Determine the [x, y] coordinate at the center of the cell enclosing the given text.  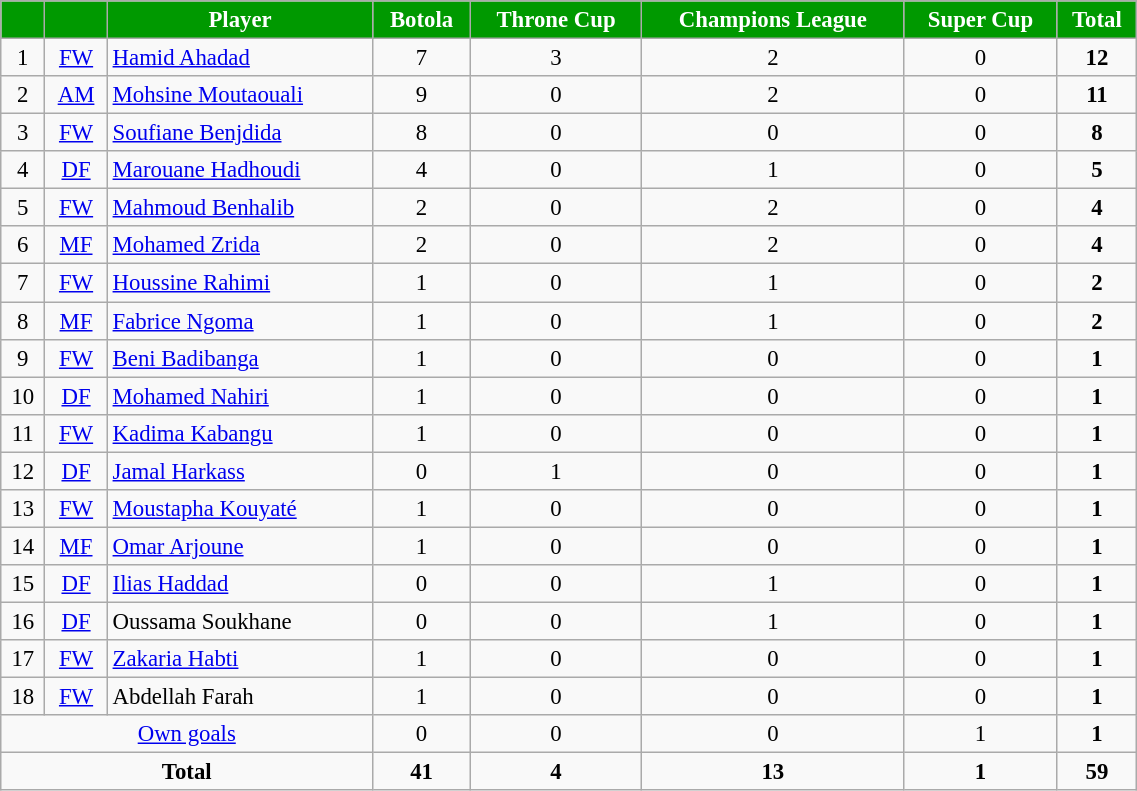
16 [23, 621]
Abdellah Farah [240, 697]
Kadima Kabangu [240, 433]
Zakaria Habti [240, 659]
Player [240, 20]
Mohamed Zrida [240, 245]
Mohsine Moutaouali [240, 95]
Ilias Haddad [240, 584]
Marouane Hadhoudi [240, 170]
Hamid Ahadad [240, 58]
Fabrice Ngoma [240, 321]
59 [1097, 772]
6 [23, 245]
Mohamed Nahiri [240, 396]
14 [23, 546]
17 [23, 659]
Throne Cup [556, 20]
18 [23, 697]
Houssine Rahimi [240, 283]
Moustapha Kouyaté [240, 509]
Oussama Soukhane [240, 621]
Beni Badibanga [240, 358]
Omar Arjoune [240, 546]
15 [23, 584]
41 [422, 772]
AM [76, 95]
Soufiane Benjdida [240, 133]
Champions League [773, 20]
Mahmoud Benhalib [240, 208]
Botola [422, 20]
Super Cup [980, 20]
Own goals [187, 734]
10 [23, 396]
Jamal Harkass [240, 471]
